From the cell containing the given text, extract its center point as (x, y) coordinate. 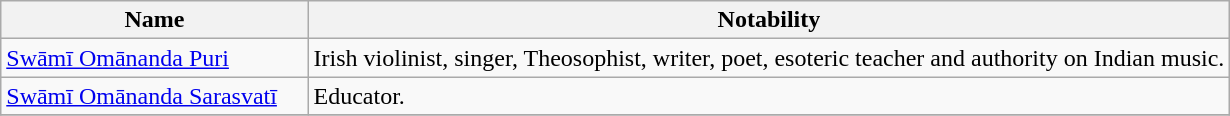
Educator. (769, 96)
Irish violinist, singer, Theosophist, writer, poet, esoteric teacher and authority on Indian music. (769, 58)
Swāmī Omānanda Puri (154, 58)
Notability (769, 20)
Swāmī Omānanda Sarasvatī (154, 96)
Name (154, 20)
